Extract the (X, Y) coordinate from the center of the cell holding the provided text.  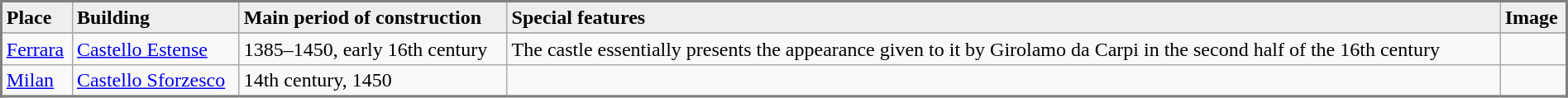
1385–1450, early 16th century (373, 49)
Milan (37, 80)
Place (37, 18)
Special features (1004, 18)
Main period of construction (373, 18)
14th century, 1450 (373, 80)
Building (155, 18)
Ferrara (37, 49)
Castello Sforzesco (155, 80)
Image (1533, 18)
Castello Estense (155, 49)
The castle essentially presents the appearance given to it by Girolamo da Carpi in the second half of the 16th century (1004, 49)
